For the text-containing cell, return its midpoint in [X, Y] coordinate format. 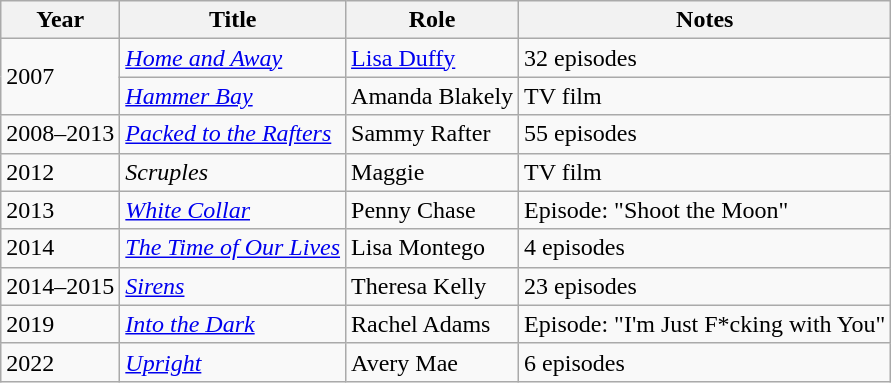
Episode: "Shoot the Moon" [705, 210]
2014 [60, 248]
2013 [60, 210]
Home and Away [233, 58]
Into the Dark [233, 324]
Theresa Kelly [432, 286]
23 episodes [705, 286]
2007 [60, 77]
Penny Chase [432, 210]
2012 [60, 172]
Packed to the Rafters [233, 134]
2019 [60, 324]
Maggie [432, 172]
Title [233, 20]
2022 [60, 362]
The Time of Our Lives [233, 248]
32 episodes [705, 58]
Rachel Adams [432, 324]
Lisa Duffy [432, 58]
Scruples [233, 172]
Upright [233, 362]
Notes [705, 20]
Sammy Rafter [432, 134]
55 episodes [705, 134]
2014–2015 [60, 286]
Avery Mae [432, 362]
6 episodes [705, 362]
Year [60, 20]
Role [432, 20]
Episode: "I'm Just F*cking with You" [705, 324]
White Collar [233, 210]
2008–2013 [60, 134]
Lisa Montego [432, 248]
Amanda Blakely [432, 96]
4 episodes [705, 248]
Hammer Bay [233, 96]
Sirens [233, 286]
